Search for the cell housing the specified text and yield its (x, y) center coordinate. 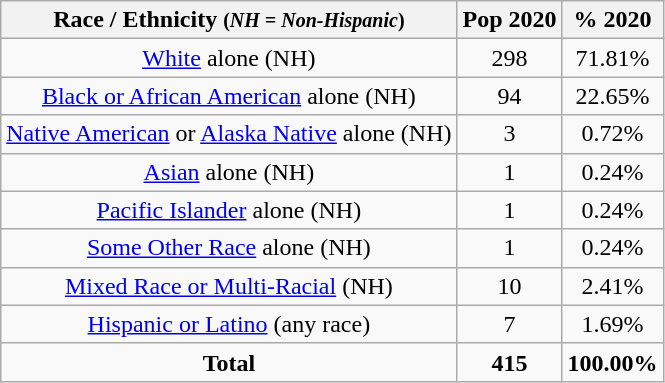
Native American or Alaska Native alone (NH) (229, 134)
7 (510, 324)
Race / Ethnicity (NH = Non-Hispanic) (229, 20)
22.65% (612, 96)
298 (510, 58)
100.00% (612, 362)
Total (229, 362)
Hispanic or Latino (any race) (229, 324)
71.81% (612, 58)
Pacific Islander alone (NH) (229, 210)
% 2020 (612, 20)
Some Other Race alone (NH) (229, 248)
10 (510, 286)
1.69% (612, 324)
94 (510, 96)
Black or African American alone (NH) (229, 96)
Mixed Race or Multi-Racial (NH) (229, 286)
0.72% (612, 134)
415 (510, 362)
Asian alone (NH) (229, 172)
Pop 2020 (510, 20)
3 (510, 134)
2.41% (612, 286)
White alone (NH) (229, 58)
